For the text-containing cell, return its midpoint in (X, Y) coordinate format. 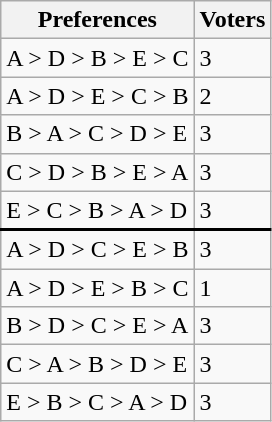
E > C > B > A > D (98, 210)
2 (232, 96)
B > A > C > D > E (98, 134)
Preferences (98, 20)
C > D > B > E > A (98, 172)
A > D > E > C > B (98, 96)
Voters (232, 20)
1 (232, 288)
A > D > B > E > C (98, 58)
C > A > B > D > E (98, 364)
A > D > C > E > B (98, 250)
A > D > E > B > C (98, 288)
B > D > C > E > A (98, 326)
E > B > C > A > D (98, 402)
